Return (x, y) of the center of cell containing provided text 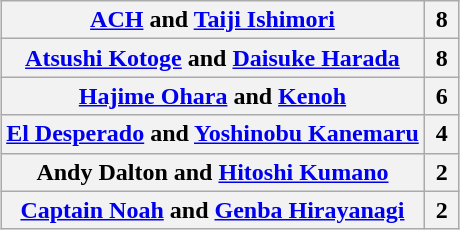
6 (442, 96)
Captain Noah and Genba Hirayanagi (213, 210)
El Desperado and Yoshinobu Kanemaru (213, 134)
Hajime Ohara and Kenoh (213, 96)
Andy Dalton and Hitoshi Kumano (213, 172)
4 (442, 134)
Atsushi Kotoge and Daisuke Harada (213, 58)
ACH and Taiji Ishimori (213, 20)
